Pinpoint the cell where the given text exists, returning its [x, y] midpoint coordinate. 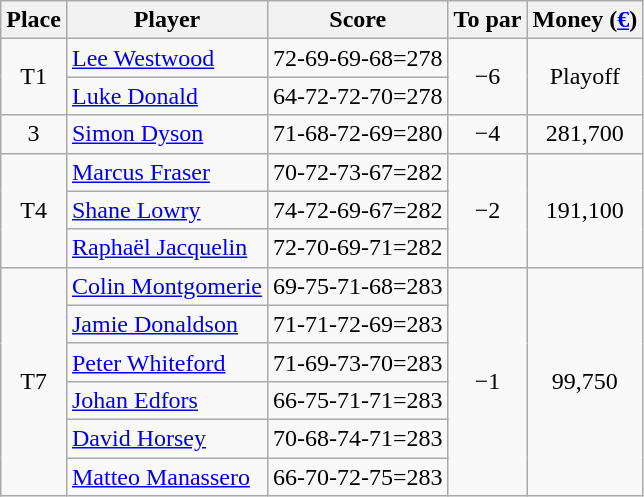
Simon Dyson [166, 134]
Money (€) [585, 20]
David Horsey [166, 438]
Raphaël Jacquelin [166, 248]
To par [488, 20]
Peter Whiteford [166, 362]
−2 [488, 210]
70-68-74-71=283 [358, 438]
191,100 [585, 210]
281,700 [585, 134]
3 [34, 134]
Shane Lowry [166, 210]
−6 [488, 77]
64-72-72-70=278 [358, 96]
Jamie Donaldson [166, 324]
T7 [34, 381]
72-69-69-68=278 [358, 58]
T1 [34, 77]
T4 [34, 210]
−4 [488, 134]
Lee Westwood [166, 58]
70-72-73-67=282 [358, 172]
71-68-72-69=280 [358, 134]
−1 [488, 381]
Matteo Manassero [166, 477]
66-70-72-75=283 [358, 477]
Player [166, 20]
72-70-69-71=282 [358, 248]
99,750 [585, 381]
Colin Montgomerie [166, 286]
Playoff [585, 77]
71-69-73-70=283 [358, 362]
Marcus Fraser [166, 172]
Place [34, 20]
71-71-72-69=283 [358, 324]
69-75-71-68=283 [358, 286]
66-75-71-71=283 [358, 400]
Score [358, 20]
Johan Edfors [166, 400]
74-72-69-67=282 [358, 210]
Luke Donald [166, 96]
